Provide the (x, y) coordinate of the cell's center where the given text is located.  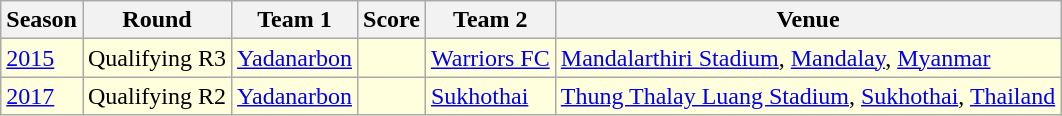
Qualifying R2 (156, 96)
Warriors FC (490, 58)
Team 1 (295, 20)
Season (42, 20)
Round (156, 20)
Mandalarthiri Stadium, Mandalay, Myanmar (808, 58)
2015 (42, 58)
Score (392, 20)
Qualifying R3 (156, 58)
Thung Thalay Luang Stadium, Sukhothai, Thailand (808, 96)
Team 2 (490, 20)
Venue (808, 20)
Sukhothai (490, 96)
2017 (42, 96)
